From the cell containing the given text, extract its center point as [X, Y] coordinate. 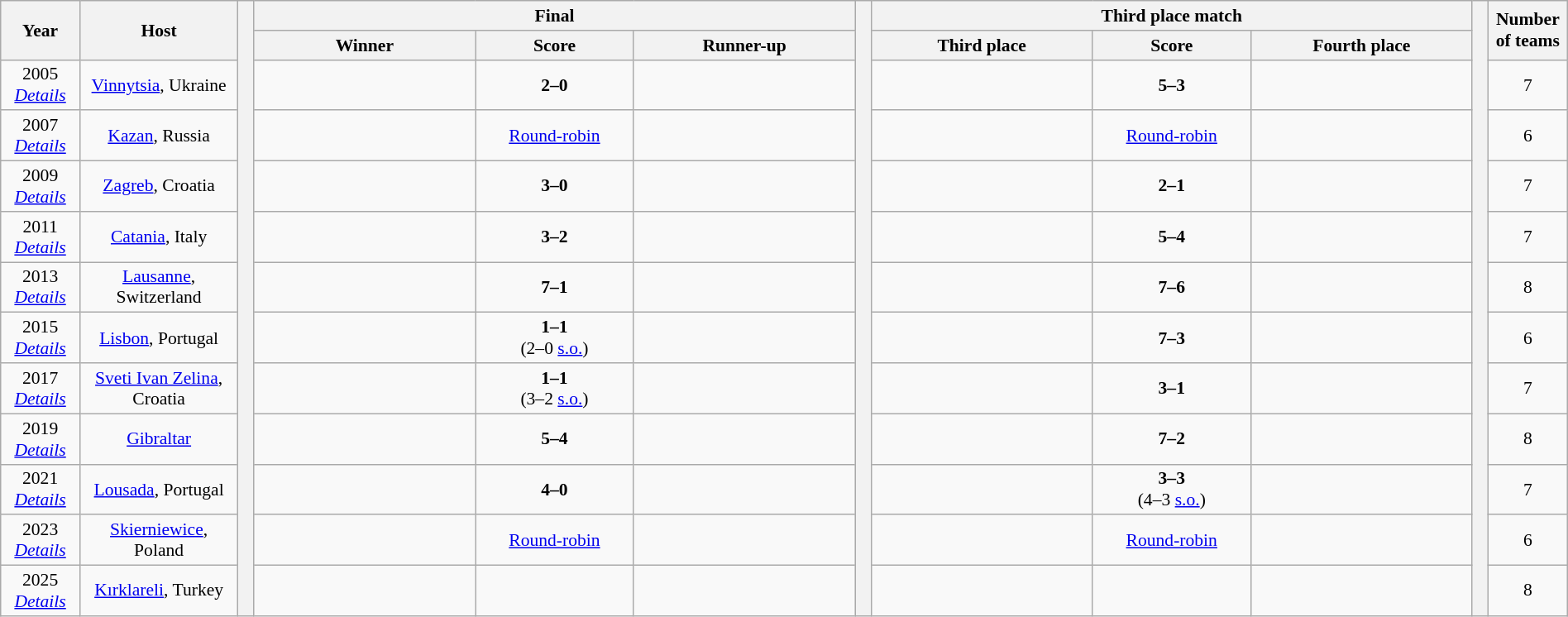
Vinnytsia, Ukraine [159, 84]
2023Details [41, 541]
Kazan, Russia [159, 136]
2011Details [41, 237]
2009Details [41, 187]
3–3(4–3 s.o.) [1171, 490]
Catania, Italy [159, 237]
Fourth place [1361, 45]
Winner [365, 45]
Lausanne, Switzerland [159, 288]
1–1(2–0 s.o.) [554, 337]
7–2 [1171, 438]
7–3 [1171, 337]
Final [554, 16]
Number of teams [1527, 30]
Gibraltar [159, 438]
Host [159, 30]
2025Details [41, 591]
7–1 [554, 288]
Lisbon, Portugal [159, 337]
Zagreb, Croatia [159, 187]
Sveti Ivan Zelina, Croatia [159, 389]
Year [41, 30]
2007Details [41, 136]
2–0 [554, 84]
Third place match [1171, 16]
1–1(3–2 s.o.) [554, 389]
2013Details [41, 288]
Third place [982, 45]
Lousada, Portugal [159, 490]
2019Details [41, 438]
5–3 [1171, 84]
Runner-up [744, 45]
Skierniewice, Poland [159, 541]
3–0 [554, 187]
2015Details [41, 337]
7–6 [1171, 288]
2017Details [41, 389]
3–1 [1171, 389]
Kırklareli, Turkey [159, 591]
2005Details [41, 84]
3–2 [554, 237]
2021Details [41, 490]
4–0 [554, 490]
2–1 [1171, 187]
